Capture the cell that displays the provided text and extract its [X, Y] central coordinate. 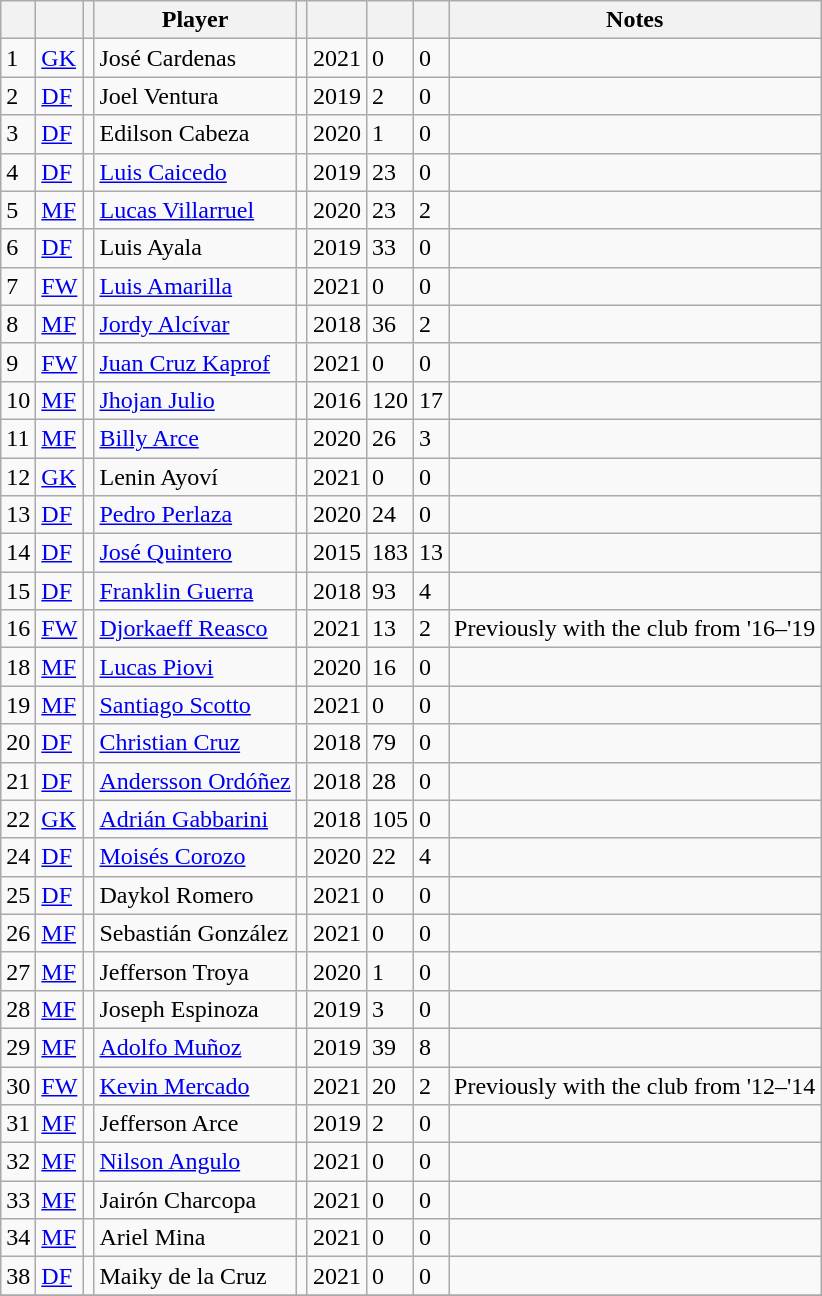
12 [18, 477]
Jefferson Troya [195, 971]
93 [390, 591]
Moisés Corozo [195, 857]
Nilson Angulo [195, 1162]
11 [18, 438]
José Quintero [195, 553]
2015 [336, 553]
120 [390, 400]
5 [18, 210]
105 [390, 819]
Luis Amarilla [195, 286]
Luis Caicedo [195, 172]
32 [18, 1162]
19 [18, 705]
Luis Ayala [195, 248]
Andersson Ordóñez [195, 781]
Daykol Romero [195, 895]
Billy Arce [195, 438]
Jhojan Julio [195, 400]
29 [18, 1047]
Franklin Guerra [195, 591]
Maiky de la Cruz [195, 1276]
Santiago Scotto [195, 705]
15 [18, 591]
Joseph Espinoza [195, 1009]
14 [18, 553]
Djorkaeff Reasco [195, 629]
Edilson Cabeza [195, 134]
17 [430, 400]
Adrián Gabbarini [195, 819]
10 [18, 400]
30 [18, 1085]
Previously with the club from '16–'19 [635, 629]
Jefferson Arce [195, 1124]
27 [18, 971]
7 [18, 286]
36 [390, 324]
2016 [336, 400]
Jairón Charcopa [195, 1200]
Lucas Piovi [195, 667]
25 [18, 895]
183 [390, 553]
79 [390, 743]
9 [18, 362]
Previously with the club from '12–'14 [635, 1085]
Pedro Perlaza [195, 515]
34 [18, 1238]
Kevin Mercado [195, 1085]
6 [18, 248]
Lucas Villarruel [195, 210]
Notes [635, 20]
José Cardenas [195, 58]
Player [195, 20]
Lenin Ayoví [195, 477]
39 [390, 1047]
18 [18, 667]
Joel Ventura [195, 96]
21 [18, 781]
Sebastián González [195, 933]
Christian Cruz [195, 743]
Ariel Mina [195, 1238]
Adolfo Muñoz [195, 1047]
Juan Cruz Kaprof [195, 362]
Jordy Alcívar [195, 324]
31 [18, 1124]
38 [18, 1276]
